Detect which cell encompasses the target text, then output its (x, y) center coordinate. 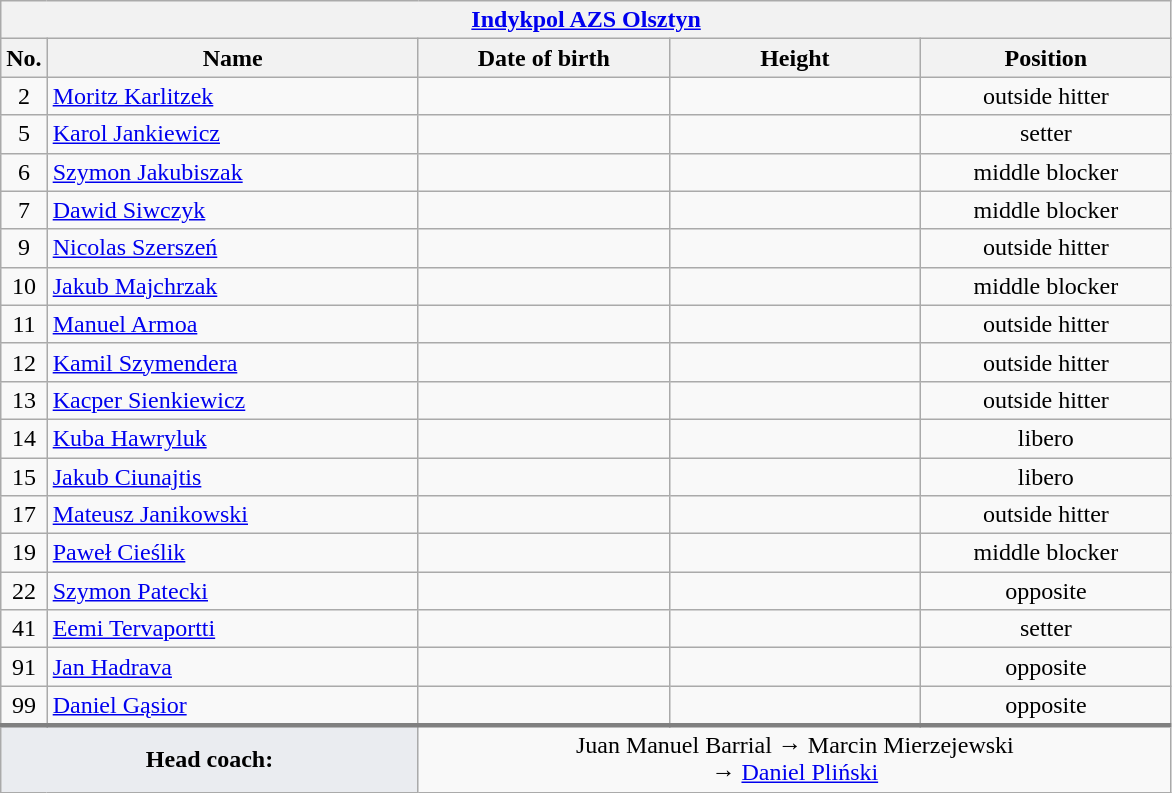
Dawid Siwczyk (232, 210)
Jan Hadrava (232, 667)
Head coach: (210, 758)
17 (24, 515)
Karol Jankiewicz (232, 134)
Paweł Cieślik (232, 553)
Jakub Majchrzak (232, 286)
99 (24, 706)
22 (24, 591)
Moritz Karlitzek (232, 96)
41 (24, 629)
19 (24, 553)
Szymon Jakubiszak (232, 172)
Indykpol AZS Olsztyn (586, 20)
Juan Manuel Barrial → Marcin Mierzejewski → Daniel Pliński (794, 758)
13 (24, 400)
14 (24, 438)
5 (24, 134)
15 (24, 477)
7 (24, 210)
Kacper Sienkiewicz (232, 400)
Mateusz Janikowski (232, 515)
12 (24, 362)
Nicolas Szerszeń (232, 248)
10 (24, 286)
Kamil Szymendera (232, 362)
Jakub Ciunajtis (232, 477)
2 (24, 96)
6 (24, 172)
Height (794, 58)
Eemi Tervaportti (232, 629)
Date of birth (544, 58)
Szymon Patecki (232, 591)
Name (232, 58)
9 (24, 248)
Daniel Gąsior (232, 706)
No. (24, 58)
11 (24, 324)
Kuba Hawryluk (232, 438)
Manuel Armoa (232, 324)
Position (1046, 58)
91 (24, 667)
